Return the (X, Y) coordinate for the center point of the cell that contains the specified text.  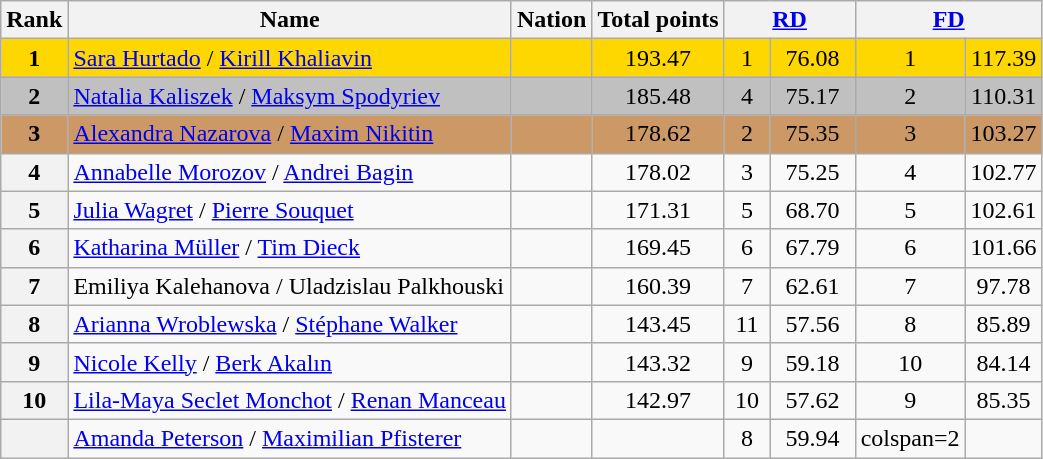
57.56 (812, 324)
Julia Wagret / Pierre Souquet (290, 210)
Lila-Maya Seclet Monchot / Renan Manceau (290, 400)
185.48 (658, 96)
Rank (34, 20)
103.27 (1004, 134)
57.62 (812, 400)
143.45 (658, 324)
143.32 (658, 362)
84.14 (1004, 362)
101.66 (1004, 248)
Annabelle Morozov / Andrei Bagin (290, 172)
Katharina Müller / Tim Dieck (290, 248)
97.78 (1004, 286)
RD (790, 20)
colspan=2 (910, 438)
Sara Hurtado / Kirill Khaliavin (290, 58)
75.17 (812, 96)
75.35 (812, 134)
169.45 (658, 248)
117.39 (1004, 58)
160.39 (658, 286)
76.08 (812, 58)
102.61 (1004, 210)
142.97 (658, 400)
11 (747, 324)
178.62 (658, 134)
Alexandra Nazarova / Maxim Nikitin (290, 134)
Nation (551, 20)
67.79 (812, 248)
Total points (658, 20)
85.35 (1004, 400)
Arianna Wroblewska / Stéphane Walker (290, 324)
59.18 (812, 362)
110.31 (1004, 96)
68.70 (812, 210)
Name (290, 20)
102.77 (1004, 172)
75.25 (812, 172)
171.31 (658, 210)
178.02 (658, 172)
Amanda Peterson / Maximilian Pfisterer (290, 438)
FD (948, 20)
59.94 (812, 438)
Emiliya Kalehanova / Uladzislau Palkhouski (290, 286)
85.89 (1004, 324)
Natalia Kaliszek / Maksym Spodyriev (290, 96)
Nicole Kelly / Berk Akalın (290, 362)
62.61 (812, 286)
193.47 (658, 58)
